Scan for the cell matching the given text and deliver its [X, Y] coordinate at center. 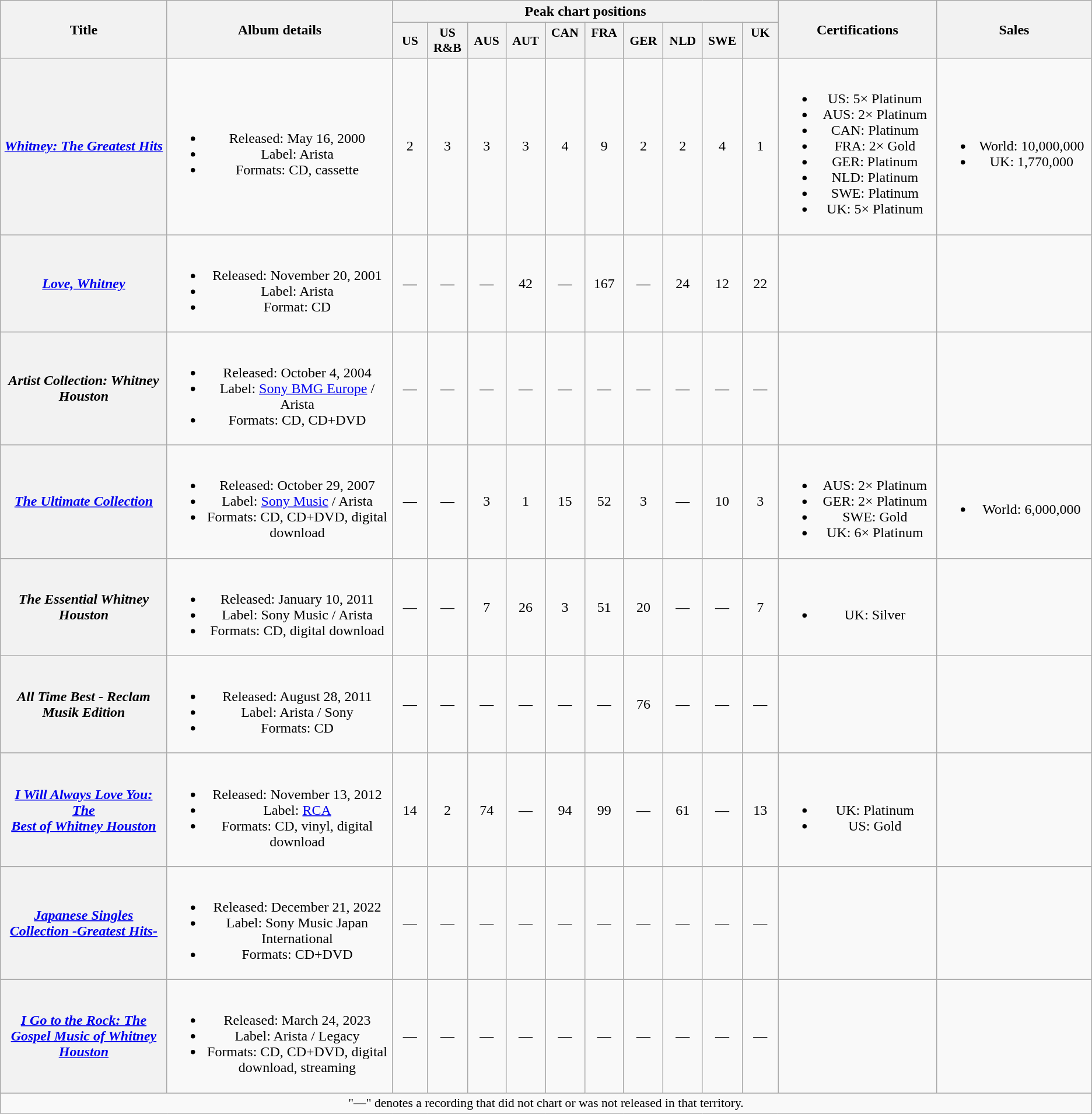
12 [722, 283]
US [410, 41]
UK: Silver [857, 607]
NLD [682, 41]
22 [760, 283]
Released: December 21, 2022Label: Sony Music Japan InternationalFormats: CD+DVD [280, 923]
74 [487, 810]
14 [410, 810]
Released: March 24, 2023Label: Arista / LegacyFormats: CD, CD+DVD, digitaldownload, streaming [280, 1036]
CAN [565, 41]
World: 10,000,000UK: 1,770,000 [1014, 146]
The Essential Whitney Houston [84, 607]
99 [604, 810]
Released: May 16, 2000Label: AristaFormats: CD, cassette [280, 146]
26 [525, 607]
52 [604, 502]
UK [760, 41]
UK: PlatinumUS: Gold [857, 810]
24 [682, 283]
All Time Best - Reclam Musik Edition [84, 705]
51 [604, 607]
Album details [280, 29]
I Will Always Love You: TheBest of Whitney Houston [84, 810]
"—" denotes a recording that did not chart or was not released in that territory. [546, 1104]
AUS [487, 41]
Released: November 20, 2001Label: AristaFormat: CD [280, 283]
Title [84, 29]
42 [525, 283]
US: 5× PlatinumAUS: 2× PlatinumCAN: PlatinumFRA: 2× GoldGER: PlatinumNLD: PlatinumSWE: PlatinumUK: 5× Platinum [857, 146]
61 [682, 810]
Released: October 4, 2004Label: Sony BMG Europe / AristaFormats: CD, CD+DVD [280, 388]
AUT [525, 41]
AUS: 2× PlatinumGER: 2× PlatinumSWE: GoldUK: 6× Platinum [857, 502]
Peak chart positions [586, 12]
9 [604, 146]
I Go to the Rock: The Gospel Music of Whitney Houston [84, 1036]
94 [565, 810]
13 [760, 810]
Japanese Singles Collection -Greatest Hits- [84, 923]
167 [604, 283]
SWE [722, 41]
10 [722, 502]
FRA [604, 41]
15 [565, 502]
Certifications [857, 29]
The Ultimate Collection [84, 502]
Sales [1014, 29]
Released: August 28, 2011Label: Arista / SonyFormats: CD [280, 705]
Released: January 10, 2011Label: Sony Music / AristaFormats: CD, digital download [280, 607]
Whitney: The Greatest Hits [84, 146]
GER [643, 41]
20 [643, 607]
76 [643, 705]
US R&B [447, 41]
Love, Whitney [84, 283]
Released: October 29, 2007Label: Sony Music / AristaFormats: CD, CD+DVD, digitaldownload [280, 502]
Released: November 13, 2012Label: RCAFormats: CD, vinyl, digitaldownload [280, 810]
World: 6,000,000 [1014, 502]
Artist Collection: WhitneyHouston [84, 388]
